Find where the given text appears and provide that cell's center as [X, Y] coordinate. 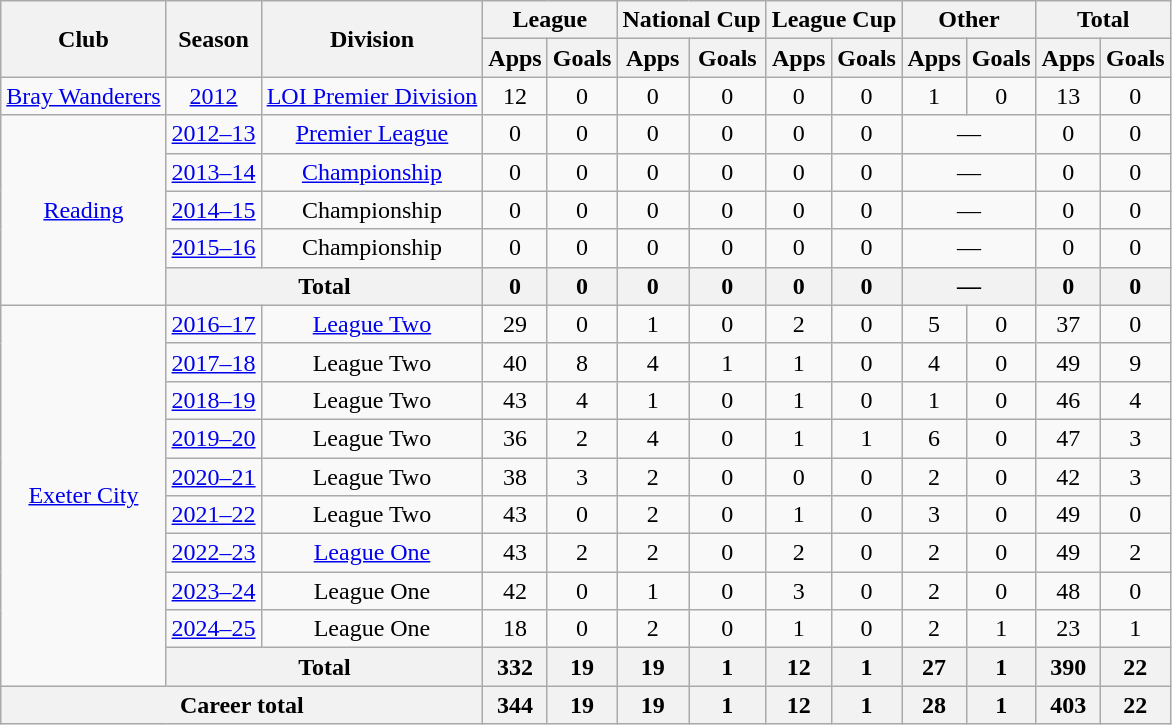
28 [934, 705]
37 [1068, 324]
9 [1135, 362]
27 [934, 667]
332 [515, 667]
2021–22 [214, 515]
6 [934, 438]
2017–18 [214, 362]
5 [934, 324]
Season [214, 39]
Exeter City [84, 496]
2022–23 [214, 553]
2015–16 [214, 248]
2016–17 [214, 324]
38 [515, 477]
13 [1068, 96]
LOI Premier Division [372, 96]
Bray Wanderers [84, 96]
Premier League [372, 134]
2014–15 [214, 210]
48 [1068, 591]
2013–14 [214, 172]
Career total [242, 705]
Reading [84, 210]
403 [1068, 705]
8 [582, 362]
46 [1068, 400]
2018–19 [214, 400]
Other [969, 20]
47 [1068, 438]
2020–21 [214, 477]
18 [515, 629]
2012 [214, 96]
2024–25 [214, 629]
390 [1068, 667]
40 [515, 362]
23 [1068, 629]
344 [515, 705]
Club [84, 39]
League [550, 20]
2023–24 [214, 591]
Division [372, 39]
League Cup [834, 20]
36 [515, 438]
National Cup [692, 20]
2019–20 [214, 438]
29 [515, 324]
2012–13 [214, 134]
